Extract the [x, y] coordinate from the center of the cell holding the provided text.  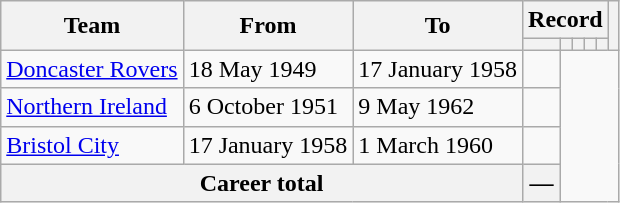
9 May 1962 [438, 107]
Doncaster Rovers [92, 69]
Northern Ireland [92, 107]
Career total [262, 183]
6 October 1951 [268, 107]
From [268, 26]
To [438, 26]
18 May 1949 [268, 69]
Team [92, 26]
Bristol City [92, 145]
Record [566, 20]
1 March 1960 [438, 145]
— [542, 183]
